Output the [x, y] coordinate of the center of the cell containing the given text.  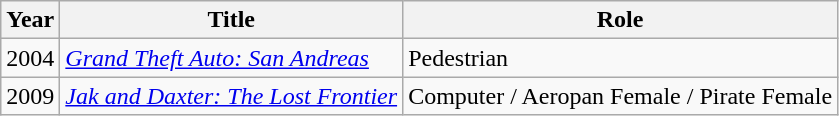
2009 [30, 96]
Role [620, 20]
2004 [30, 58]
Pedestrian [620, 58]
Grand Theft Auto: San Andreas [232, 58]
Year [30, 20]
Computer / Aeropan Female / Pirate Female [620, 96]
Title [232, 20]
Jak and Daxter: The Lost Frontier [232, 96]
